Locate the cell with the specified text and output its [x, y] center coordinate. 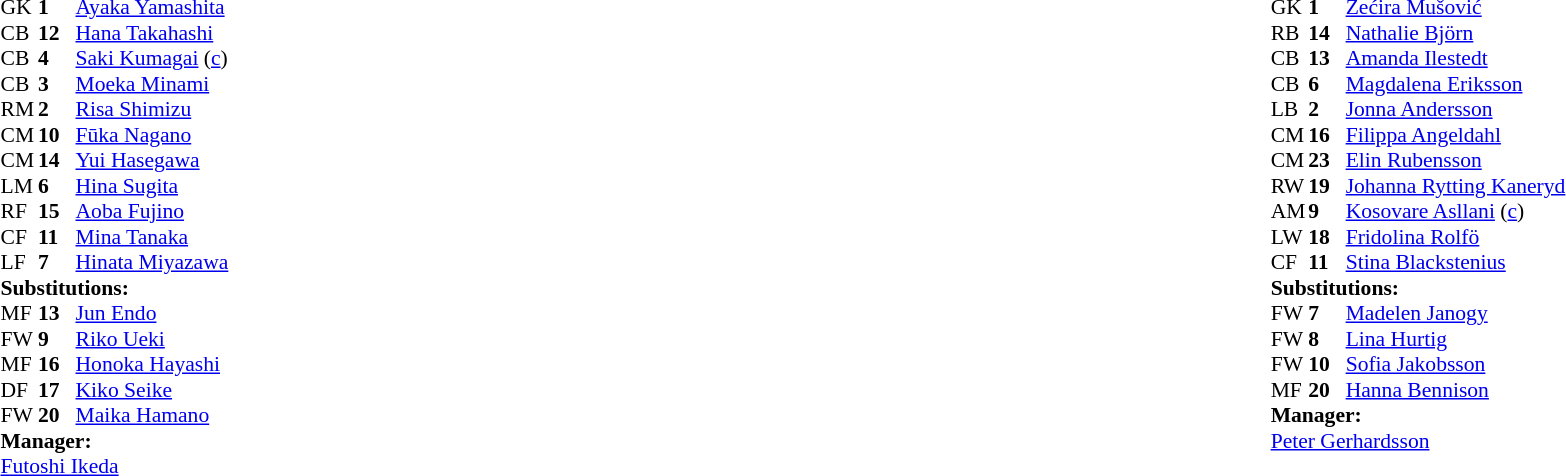
Johanna Rytting Kaneryd [1456, 186]
Hina Sugita [152, 186]
Elin Rubensson [1456, 161]
LW [1290, 237]
Risa Shimizu [152, 109]
Stina Blackstenius [1456, 263]
18 [1327, 237]
Hanna Bennison [1456, 390]
17 [57, 390]
Hana Takahashi [152, 33]
3 [57, 84]
RW [1290, 186]
LB [1290, 109]
RM [19, 109]
23 [1327, 161]
DF [19, 390]
Peter Gerhardsson [1418, 441]
19 [1327, 186]
Madelen Janogy [1456, 313]
8 [1327, 339]
Aoba Fujino [152, 211]
Maika Hamano [152, 415]
Saki Kumagai (c) [152, 59]
Mina Tanaka [152, 237]
LM [19, 186]
Magdalena Eriksson [1456, 84]
Kosovare Asllani (c) [1456, 211]
Jun Endo [152, 313]
Jonna Andersson [1456, 109]
Honoka Hayashi [152, 365]
4 [57, 59]
15 [57, 211]
Yui Hasegawa [152, 161]
Fūka Nagano [152, 135]
RB [1290, 33]
Riko Ueki [152, 339]
Kiko Seike [152, 390]
Fridolina Rolfö [1456, 237]
Filippa Angeldahl [1456, 135]
Amanda Ilestedt [1456, 59]
RF [19, 211]
Hinata Miyazawa [152, 263]
Sofia Jakobsson [1456, 365]
LF [19, 263]
Moeka Minami [152, 84]
AM [1290, 211]
12 [57, 33]
Lina Hurtig [1456, 339]
Nathalie Björn [1456, 33]
